Extract the [X, Y] coordinate from the center of the cell holding the provided text.  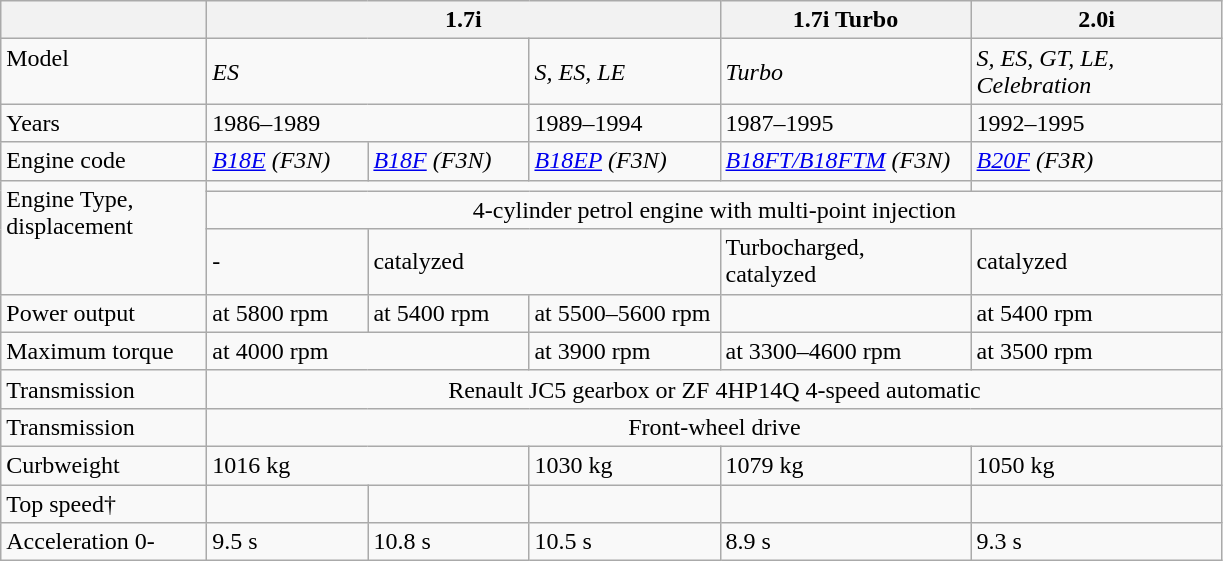
1992–1995 [1096, 123]
4-cylinder petrol engine with multi-point injection [714, 210]
Top speed† [104, 503]
Renault JC5 gearbox or ZF 4HP14Q 4-speed automatic [714, 389]
at 5800 rpm [288, 313]
Model [104, 72]
- [288, 262]
at 3300–4600 rpm [846, 351]
at 5500–5600 rpm [624, 313]
at 3500 rpm [1096, 351]
S, ES, LE [624, 72]
S, ES, GT, LE, Celebration [1096, 72]
at 4000 rpm [368, 351]
Front-wheel drive [714, 427]
10.5 s [624, 542]
2.0i [1096, 20]
Power output [104, 313]
8.9 s [846, 542]
B18F (F3N) [448, 161]
Curbweight [104, 465]
10.8 s [448, 542]
1987–1995 [846, 123]
1986–1989 [368, 123]
B18FT/B18FTM (F3N) [846, 161]
B20F (F3R) [1096, 161]
Turbo [846, 72]
at 3900 rpm [624, 351]
Acceleration 0- [104, 542]
B18EP (F3N) [624, 161]
Engine Type, displacement [104, 237]
1989–1994 [624, 123]
1.7i Turbo [846, 20]
1030 kg [624, 465]
Engine code [104, 161]
Years [104, 123]
1079 kg [846, 465]
Maximum torque [104, 351]
1016 kg [368, 465]
1.7i [464, 20]
1050 kg [1096, 465]
9.3 s [1096, 542]
ES [368, 72]
9.5 s [288, 542]
Turbocharged,catalyzed [846, 262]
B18E (F3N) [288, 161]
